Determine the (x, y) coordinate at the center of the cell enclosing the given text.  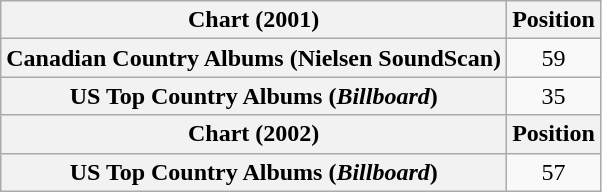
Canadian Country Albums (Nielsen SoundScan) (254, 58)
35 (554, 96)
57 (554, 172)
Chart (2001) (254, 20)
59 (554, 58)
Chart (2002) (254, 134)
